Scan for the cell matching the given text and deliver its (X, Y) coordinate at center. 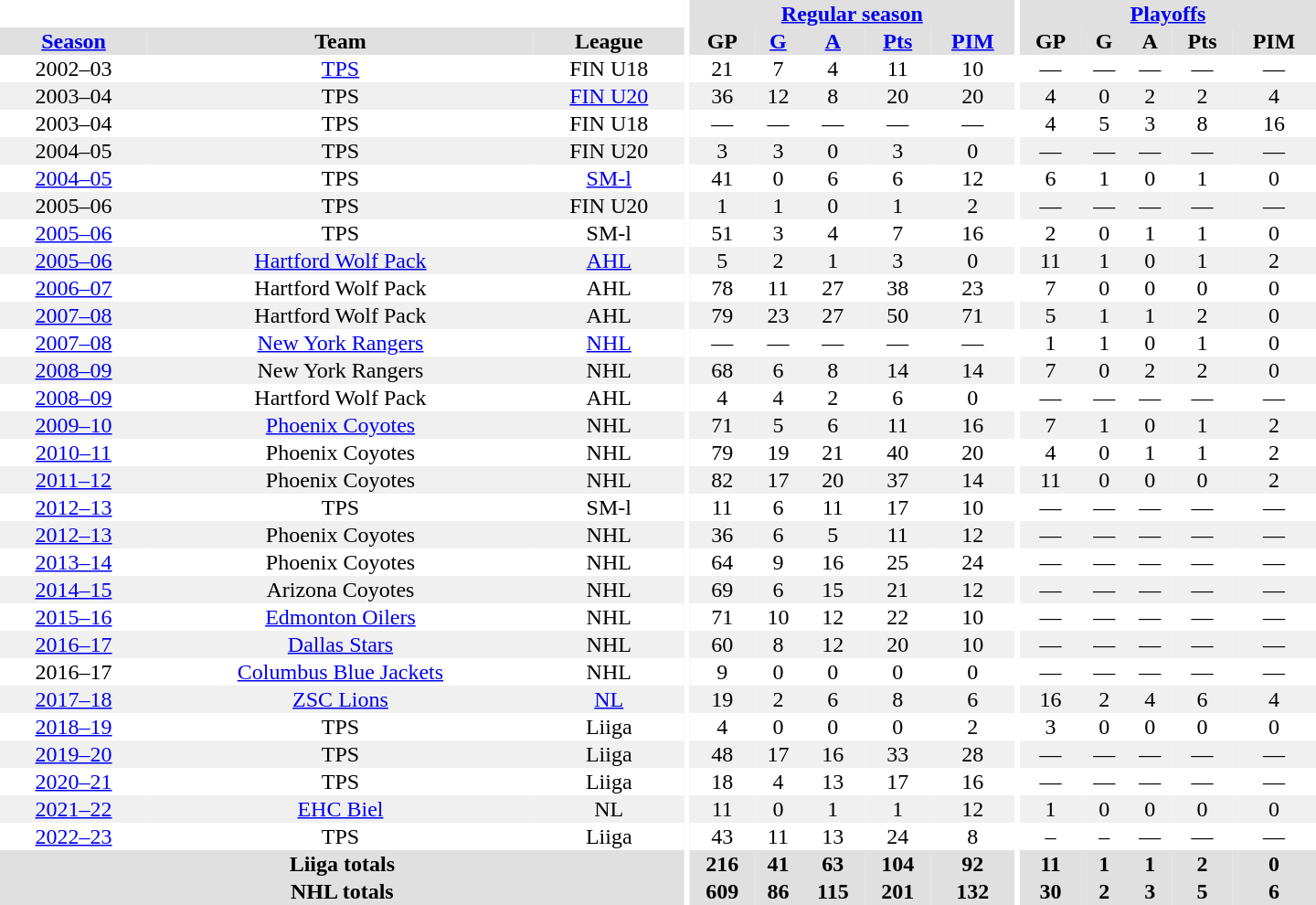
2017–18 (73, 699)
2013–14 (73, 562)
25 (897, 562)
2018–19 (73, 727)
92 (972, 864)
Liiga totals (342, 864)
33 (897, 754)
64 (722, 562)
2019–20 (73, 754)
60 (722, 644)
43 (722, 836)
Arizona Coyotes (340, 590)
2022–23 (73, 836)
37 (897, 480)
2015–16 (73, 617)
63 (833, 864)
48 (722, 754)
15 (833, 590)
Team (340, 41)
28 (972, 754)
2002–03 (73, 69)
104 (897, 864)
ZSC Lions (340, 699)
2009–10 (73, 425)
2014–15 (73, 590)
EHC Biel (340, 809)
Dallas Stars (340, 644)
22 (897, 617)
18 (722, 782)
League (609, 41)
51 (722, 233)
Playoffs (1168, 14)
30 (1051, 891)
40 (897, 452)
50 (897, 315)
NHL totals (342, 891)
2021–22 (73, 809)
132 (972, 891)
78 (722, 288)
68 (722, 370)
Season (73, 41)
2010–11 (73, 452)
201 (897, 891)
Regular season (852, 14)
69 (722, 590)
609 (722, 891)
86 (778, 891)
Columbus Blue Jackets (340, 672)
2006–07 (73, 288)
2011–12 (73, 480)
115 (833, 891)
216 (722, 864)
Edmonton Oilers (340, 617)
38 (897, 288)
2020–21 (73, 782)
82 (722, 480)
